Pinpoint the cell where the given text exists, returning its [x, y] midpoint coordinate. 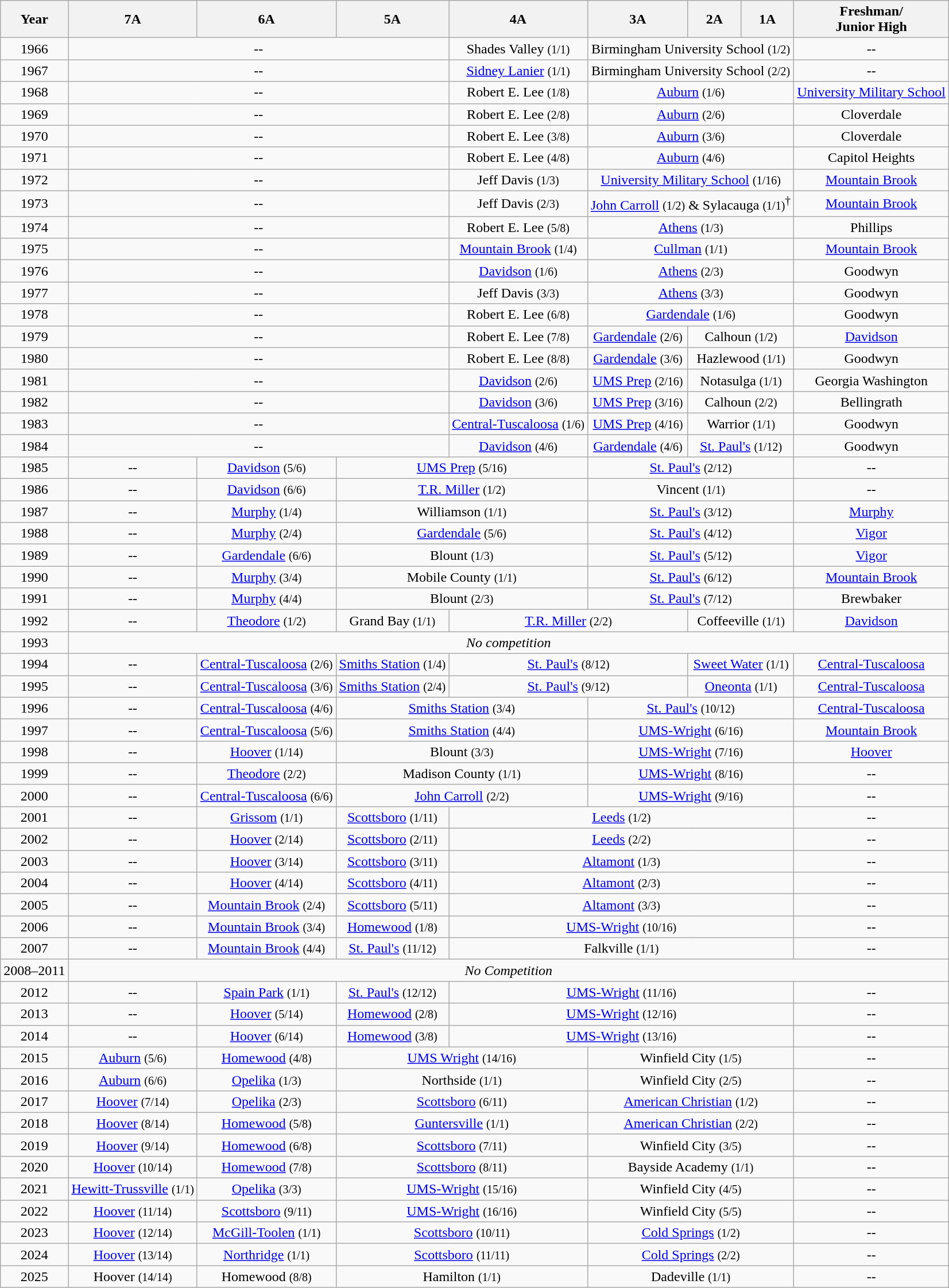
St. Paul's (2/12) [690, 467]
1989 [34, 555]
1980 [34, 358]
T.R. Miller (1/2) [462, 490]
Homewood (7/8) [266, 1167]
Northridge (1/1) [266, 1255]
Davidson (6/6) [266, 490]
Smiths Station (1/4) [393, 664]
T.R. Miller (2/2) [568, 621]
1974 [34, 227]
3A [637, 20]
Hamilton (1/1) [462, 1277]
Central-Tuscaloosa (5/6) [266, 730]
Grissom (1/1) [266, 817]
Scottsboro (9/11) [266, 1211]
2015 [34, 1058]
Winfield City (4/5) [690, 1189]
Hoover (1/14) [266, 752]
Cullman (1/1) [690, 249]
Robert E. Lee (4/8) [518, 158]
Homewood (1/8) [393, 927]
2013 [34, 1014]
Auburn (5/6) [133, 1058]
John Carroll (2/2) [462, 795]
Scottsboro (6/11) [462, 1101]
Scottsboro (1/11) [393, 817]
Theodore (1/2) [266, 621]
UMS-Wright (11/16) [621, 992]
Hoover (10/14) [133, 1167]
Spain Park (1/1) [266, 992]
UMS Prep (2/16) [637, 380]
Hoover (5/14) [266, 1014]
Opelika (3/3) [266, 1189]
UMS Prep (5/16) [462, 467]
1969 [34, 114]
Hoover (3/14) [266, 861]
Freshman/Junior High [871, 20]
Central-Tuscaloosa (1/6) [518, 424]
UMS Prep (4/16) [637, 424]
Smiths Station (4/4) [462, 730]
Madison County (1/1) [462, 773]
Hoover (7/14) [133, 1101]
Robert E. Lee (1/8) [518, 92]
6A [266, 20]
University Military School [871, 92]
Winfield City (1/5) [690, 1058]
Grand Bay (1/1) [393, 621]
1994 [34, 664]
1991 [34, 599]
Altamont (2/3) [621, 883]
Mobile County (1/1) [462, 577]
Oneonta (1/1) [741, 686]
2000 [34, 795]
1972 [34, 180]
2003 [34, 861]
1987 [34, 512]
Homewood (8/8) [266, 1277]
UMS Prep (3/16) [637, 402]
1971 [34, 158]
Birmingham University School (1/2) [690, 49]
Winfield City (3/5) [690, 1145]
Sweet Water (1/1) [741, 664]
Homewood (2/8) [393, 1014]
Guntersville (1/1) [462, 1123]
Williamson (1/1) [462, 512]
Cold Springs (1/2) [690, 1233]
Jeff Davis (1/3) [518, 180]
Leeds (1/2) [621, 817]
2014 [34, 1036]
Scottsboro (10/11) [462, 1233]
Murphy (2/4) [266, 533]
2006 [34, 927]
2012 [34, 992]
Auburn (6/6) [133, 1080]
2020 [34, 1167]
Notasulga (1/1) [741, 380]
UMS Wright (14/16) [462, 1058]
Blount (3/3) [462, 752]
Altamont (1/3) [621, 861]
1999 [34, 773]
No competition [509, 643]
Murphy (1/4) [266, 512]
Robert E. Lee (2/8) [518, 114]
Hoover (2/14) [266, 840]
Gardendale (4/6) [637, 446]
2004 [34, 883]
Robert E. Lee (8/8) [518, 358]
Davidson (4/6) [518, 446]
7A [133, 20]
Homewood (4/8) [266, 1058]
1977 [34, 293]
1967 [34, 71]
Vincent (1/1) [690, 490]
1968 [34, 92]
Mountain Brook (2/4) [266, 905]
2001 [34, 817]
Phillips [871, 227]
5A [393, 20]
4A [518, 20]
Smiths Station (3/4) [462, 708]
Birmingham University School (2/2) [690, 71]
Bellingrath [871, 402]
Smiths Station (2/4) [393, 686]
Murphy (3/4) [266, 577]
Robert E. Lee (5/8) [518, 227]
1990 [34, 577]
1993 [34, 643]
Hoover (12/14) [133, 1233]
No Competition [509, 970]
1983 [34, 424]
American Christian (1/2) [690, 1101]
John Carroll (1/2) & Sylacauga (1/1)† [690, 203]
UMS-Wright (7/16) [690, 752]
2023 [34, 1233]
St. Paul's (6/12) [690, 577]
Hoover [871, 752]
St. Paul's (7/12) [690, 599]
Mountain Brook (4/4) [266, 949]
St. Paul's (1/12) [741, 446]
1973 [34, 203]
UMS-Wright (16/16) [462, 1211]
2019 [34, 1145]
1997 [34, 730]
UMS-Wright (15/16) [462, 1189]
1986 [34, 490]
Hoover (13/14) [133, 1255]
2002 [34, 840]
2016 [34, 1080]
UMS-Wright (6/16) [690, 730]
Central-Tuscaloosa (2/6) [266, 664]
UMS-Wright (8/16) [690, 773]
1992 [34, 621]
1995 [34, 686]
McGill-Toolen (1/1) [266, 1233]
Theodore (2/2) [266, 773]
Dadeville (1/1) [690, 1277]
2A [714, 20]
Auburn (4/6) [690, 158]
St. Paul's (3/12) [690, 512]
Falkville (1/1) [621, 949]
1A [768, 20]
1978 [34, 315]
Hoover (9/14) [133, 1145]
1996 [34, 708]
Auburn (2/6) [690, 114]
Auburn (1/6) [690, 92]
Scottsboro (7/11) [462, 1145]
Hewitt-Trussville (1/1) [133, 1189]
Davidson (5/6) [266, 467]
Davidson (2/6) [518, 380]
Homewood (3/8) [393, 1036]
Mountain Brook (3/4) [266, 927]
1981 [34, 380]
Gardendale (5/6) [462, 533]
Cold Springs (2/2) [690, 1255]
Year [34, 20]
Central-Tuscaloosa (4/6) [266, 708]
2005 [34, 905]
2024 [34, 1255]
Brewbaker [871, 599]
Shades Valley (1/1) [518, 49]
Winfield City (2/5) [690, 1080]
Opelika (2/3) [266, 1101]
Athens (2/3) [690, 271]
Georgia Washington [871, 380]
St. Paul's (9/12) [568, 686]
Athens (1/3) [690, 227]
American Christian (2/2) [690, 1123]
Murphy [871, 512]
Opelika (1/3) [266, 1080]
1985 [34, 467]
2022 [34, 1211]
1979 [34, 336]
Scottsboro (4/11) [393, 883]
Warrior (1/1) [741, 424]
1998 [34, 752]
Calhoun (1/2) [741, 336]
Robert E. Lee (7/8) [518, 336]
Gardendale (1/6) [690, 315]
St. Paul's (10/12) [690, 708]
Hoover (6/14) [266, 1036]
Scottsboro (8/11) [462, 1167]
Auburn (3/6) [690, 136]
Robert E. Lee (3/8) [518, 136]
2017 [34, 1101]
Jeff Davis (2/3) [518, 203]
UMS-Wright (12/16) [621, 1014]
1976 [34, 271]
1984 [34, 446]
Scottsboro (3/11) [393, 861]
Northside (1/1) [462, 1080]
Murphy (4/4) [266, 599]
Central-Tuscaloosa (3/6) [266, 686]
Altamont (3/3) [621, 905]
UMS-Wright (9/16) [690, 795]
Gardendale (3/6) [637, 358]
1988 [34, 533]
University Military School (1/16) [690, 180]
Davidson (1/6) [518, 271]
2008–2011 [34, 970]
Robert E. Lee (6/8) [518, 315]
1966 [34, 49]
Scottsboro (5/11) [393, 905]
2018 [34, 1123]
Hoover (8/14) [133, 1123]
1970 [34, 136]
Scottsboro (11/11) [462, 1255]
Coffeeville (1/1) [741, 621]
Capitol Heights [871, 158]
Davidson (3/6) [518, 402]
Bayside Academy (1/1) [690, 1167]
UMS-Wright (13/16) [621, 1036]
Homewood (6/8) [266, 1145]
1975 [34, 249]
Hoover (4/14) [266, 883]
Gardendale (2/6) [637, 336]
St. Paul's (8/12) [568, 664]
Winfield City (5/5) [690, 1211]
1982 [34, 402]
Blount (1/3) [462, 555]
Jeff Davis (3/3) [518, 293]
St. Paul's (11/12) [393, 949]
Hoover (11/14) [133, 1211]
Hoover (14/14) [133, 1277]
Homewood (5/8) [266, 1123]
2021 [34, 1189]
2007 [34, 949]
Leeds (2/2) [621, 840]
UMS-Wright (10/16) [621, 927]
Hazlewood (1/1) [741, 358]
Gardendale (6/6) [266, 555]
2025 [34, 1277]
Athens (3/3) [690, 293]
Mountain Brook (1/4) [518, 249]
Blount (2/3) [462, 599]
Central-Tuscaloosa (6/6) [266, 795]
St. Paul's (5/12) [690, 555]
St. Paul's (4/12) [690, 533]
St. Paul's (12/12) [393, 992]
Scottsboro (2/11) [393, 840]
Calhoun (2/2) [741, 402]
Sidney Lanier (1/1) [518, 71]
